Find where the given text appears and provide that cell's center as (x, y) coordinate. 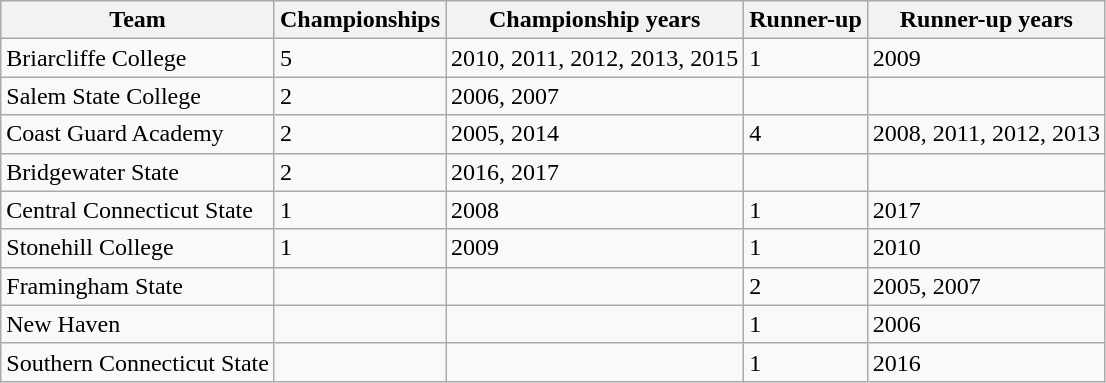
2010 (986, 248)
Team (138, 20)
Briarcliffe College (138, 58)
New Haven (138, 324)
5 (360, 58)
4 (806, 134)
2005, 2014 (595, 134)
Championship years (595, 20)
2005, 2007 (986, 286)
Salem State College (138, 96)
2017 (986, 210)
2016, 2017 (595, 172)
2016 (986, 362)
Central Connecticut State (138, 210)
2006, 2007 (595, 96)
Runner-up years (986, 20)
Southern Connecticut State (138, 362)
Bridgewater State (138, 172)
2008 (595, 210)
Coast Guard Academy (138, 134)
Championships (360, 20)
2010, 2011, 2012, 2013, 2015 (595, 58)
Stonehill College (138, 248)
2006 (986, 324)
Runner-up (806, 20)
2008, 2011, 2012, 2013 (986, 134)
Framingham State (138, 286)
